From the cell containing the given text, extract its center point as [X, Y] coordinate. 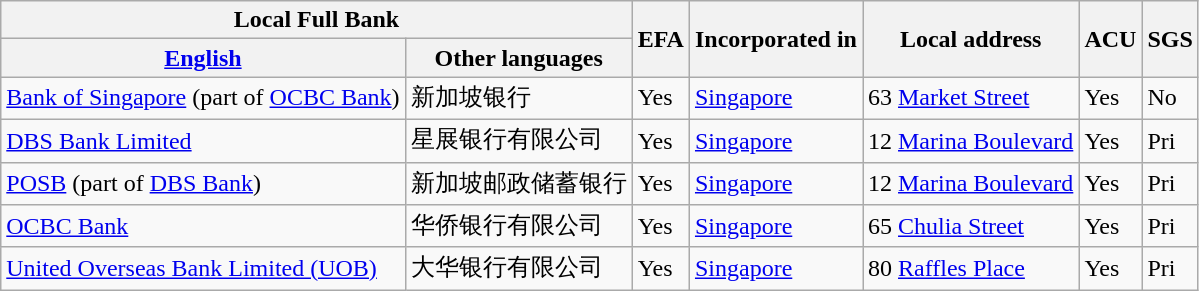
星展银行有限公司 [518, 140]
DBS Bank Limited [203, 140]
63 Market Street [970, 98]
Bank of Singapore (part of OCBC Bank) [203, 98]
No [1170, 98]
English [203, 58]
OCBC Bank [203, 226]
80 Raffles Place [970, 268]
POSB (part of DBS Bank) [203, 184]
United Overseas Bank Limited (UOB) [203, 268]
Other languages [518, 58]
华侨银行有限公司 [518, 226]
EFA [660, 39]
大华银行有限公司 [518, 268]
SGS [1170, 39]
Local address [970, 39]
新加坡银行 [518, 98]
65 Chulia Street [970, 226]
Local Full Bank [316, 20]
新加坡邮政储蓄银行 [518, 184]
ACU [1110, 39]
Incorporated in [776, 39]
